Capture the cell that displays the provided text and extract its (X, Y) central coordinate. 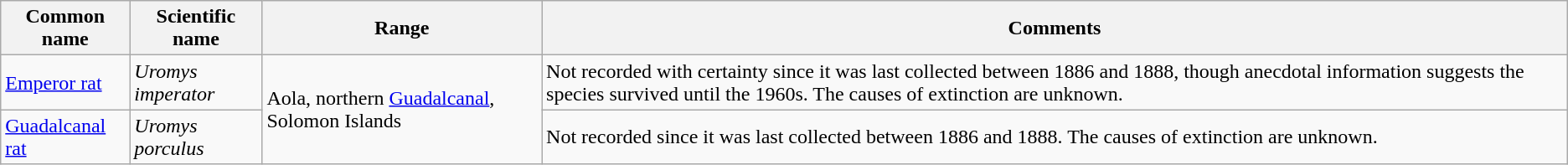
Common name (65, 28)
Not recorded since it was last collected between 1886 and 1888. The causes of extinction are unknown. (1055, 137)
Uromys imperator (196, 82)
Comments (1055, 28)
Guadalcanal rat (65, 137)
Scientific name (196, 28)
Range (402, 28)
Uromys porculus (196, 137)
Aola, northern Guadalcanal, Solomon Islands (402, 110)
Emperor rat (65, 82)
